Search for the cell housing the specified text and yield its (X, Y) center coordinate. 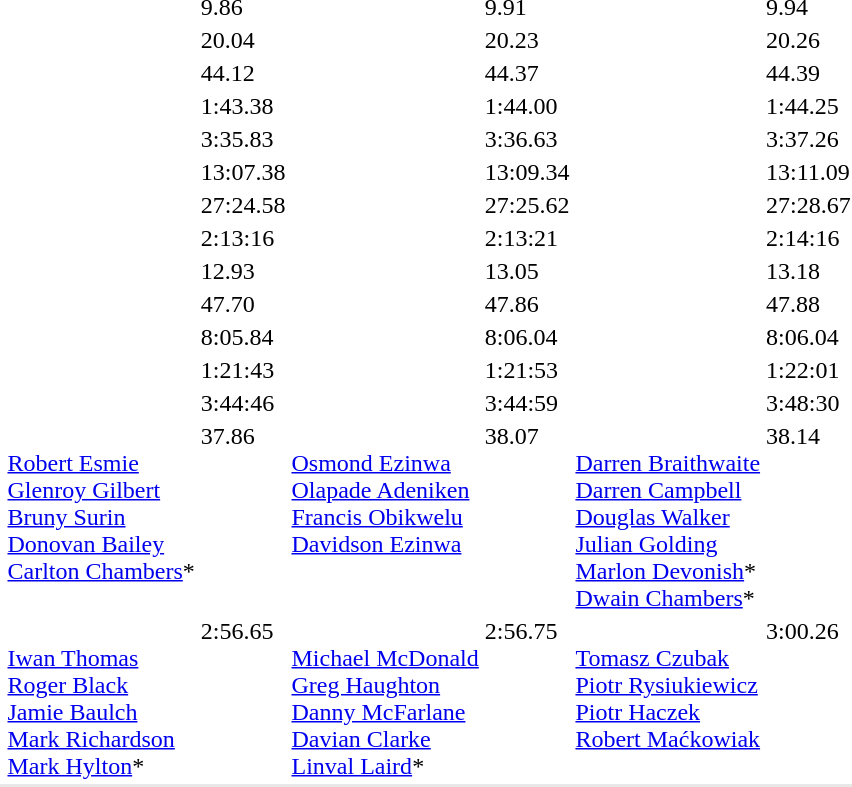
Michael McDonaldGreg HaughtonDanny McFarlaneDavian ClarkeLinval Laird* (385, 698)
1:43.38 (243, 106)
2:56.75 (527, 698)
27:25.62 (527, 205)
37.86 (243, 517)
Osmond EzinwaOlapade AdenikenFrancis ObikweluDavidson Ezinwa (385, 517)
27:24.58 (243, 205)
13:07.38 (243, 172)
3:35.83 (243, 139)
2:56.65 (243, 698)
Darren BraithwaiteDarren CampbellDouglas WalkerJulian GoldingMarlon Devonish*Dwain Chambers* (668, 517)
20.23 (527, 40)
20.04 (243, 40)
Robert EsmieGlenroy GilbertBruny SurinDonovan BaileyCarlton Chambers* (101, 517)
1:21:53 (527, 370)
Tomasz CzubakPiotr RysiukiewiczPiotr HaczekRobert Maćkowiak (668, 698)
13:09.34 (527, 172)
Iwan ThomasRoger BlackJamie BaulchMark RichardsonMark Hylton* (101, 698)
12.93 (243, 271)
47.70 (243, 304)
3:44:59 (527, 403)
8:05.84 (243, 337)
1:21:43 (243, 370)
8:06.04 (527, 337)
3:36.63 (527, 139)
47.86 (527, 304)
44.12 (243, 73)
3:44:46 (243, 403)
13.05 (527, 271)
2:13:16 (243, 238)
1:44.00 (527, 106)
44.37 (527, 73)
2:13:21 (527, 238)
38.07 (527, 517)
